Provide the [x, y] coordinate of the cell's center where the given text is located.  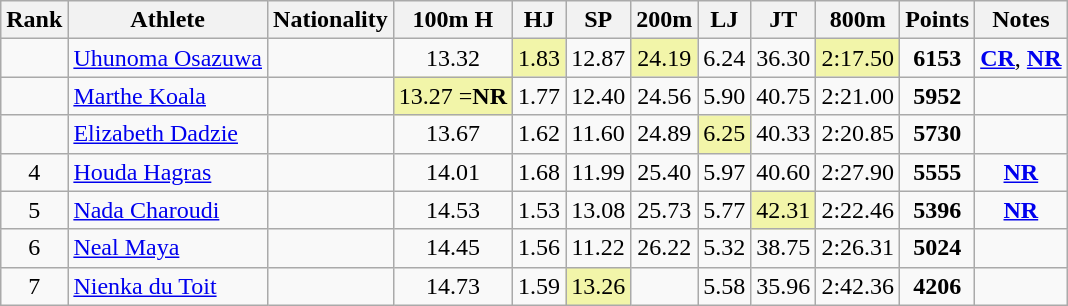
2:17.50 [858, 58]
14.73 [452, 286]
5952 [938, 96]
100m H [452, 20]
Marthe Koala [168, 96]
24.19 [664, 58]
1.53 [540, 210]
Nada Charoudi [168, 210]
2:26.31 [858, 248]
14.45 [452, 248]
5.97 [724, 172]
4206 [938, 286]
JT [784, 20]
1.68 [540, 172]
Rank [34, 20]
40.75 [784, 96]
12.87 [598, 58]
13.26 [598, 286]
5396 [938, 210]
6153 [938, 58]
11.60 [598, 134]
26.22 [664, 248]
4 [34, 172]
36.30 [784, 58]
40.60 [784, 172]
1.83 [540, 58]
40.33 [784, 134]
Nationality [331, 20]
14.01 [452, 172]
Nienka du Toit [168, 286]
11.99 [598, 172]
2:20.85 [858, 134]
25.40 [664, 172]
1.77 [540, 96]
13.67 [452, 134]
5.32 [724, 248]
42.31 [784, 210]
2:21.00 [858, 96]
Elizabeth Dadzie [168, 134]
Notes [1021, 20]
5.90 [724, 96]
2:27.90 [858, 172]
6 [34, 248]
38.75 [784, 248]
5.58 [724, 286]
CR, NR [1021, 58]
1.56 [540, 248]
LJ [724, 20]
24.89 [664, 134]
Uhunoma Osazuwa [168, 58]
5.77 [724, 210]
6.24 [724, 58]
13.08 [598, 210]
14.53 [452, 210]
13.27 =NR [452, 96]
6.25 [724, 134]
800m [858, 20]
Neal Maya [168, 248]
11.22 [598, 248]
1.59 [540, 286]
Points [938, 20]
7 [34, 286]
2:22.46 [858, 210]
2:42.36 [858, 286]
24.56 [664, 96]
25.73 [664, 210]
12.40 [598, 96]
13.32 [452, 58]
Athlete [168, 20]
1.62 [540, 134]
HJ [540, 20]
5730 [938, 134]
35.96 [784, 286]
Houda Hagras [168, 172]
SP [598, 20]
5024 [938, 248]
5555 [938, 172]
5 [34, 210]
200m [664, 20]
